Search for the cell housing the specified text and yield its [x, y] center coordinate. 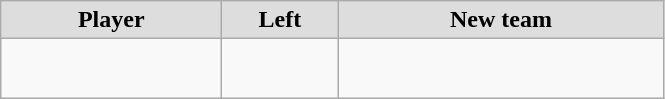
New team [501, 20]
Left [280, 20]
Player [112, 20]
